From the cell containing the given text, extract its center point as [X, Y] coordinate. 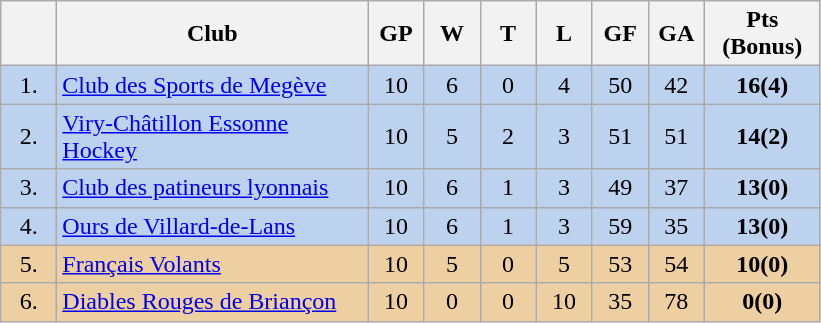
53 [620, 264]
GA [676, 34]
54 [676, 264]
6. [29, 302]
Pts (Bonus) [762, 34]
Ours de Villard-de-Lans [212, 226]
L [564, 34]
3. [29, 188]
50 [620, 85]
1. [29, 85]
2. [29, 136]
4. [29, 226]
5. [29, 264]
Club des patineurs lyonnais [212, 188]
T [508, 34]
42 [676, 85]
49 [620, 188]
GF [620, 34]
59 [620, 226]
Viry-Châtillon Essonne Hockey [212, 136]
Club [212, 34]
Français Volants [212, 264]
0(0) [762, 302]
2 [508, 136]
W [452, 34]
37 [676, 188]
Club des Sports de Megève [212, 85]
GP [396, 34]
4 [564, 85]
10(0) [762, 264]
16(4) [762, 85]
78 [676, 302]
Diables Rouges de Briançon [212, 302]
14(2) [762, 136]
